Search for the cell housing the specified text and yield its (x, y) center coordinate. 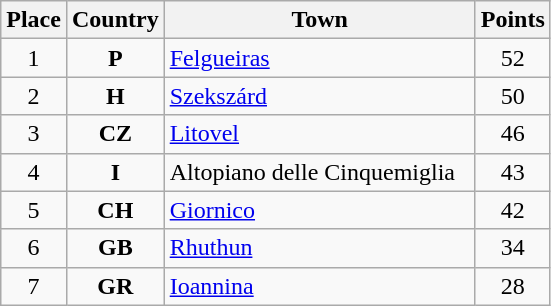
GB (115, 248)
52 (512, 58)
Giornico (320, 210)
Litovel (320, 134)
Altopiano delle Cinquemiglia (320, 172)
28 (512, 286)
34 (512, 248)
CZ (115, 134)
Felgueiras (320, 58)
4 (34, 172)
Place (34, 20)
50 (512, 96)
P (115, 58)
3 (34, 134)
43 (512, 172)
Szekszárd (320, 96)
CH (115, 210)
1 (34, 58)
2 (34, 96)
46 (512, 134)
Ioannina (320, 286)
42 (512, 210)
H (115, 96)
I (115, 172)
Rhuthun (320, 248)
GR (115, 286)
5 (34, 210)
7 (34, 286)
Town (320, 20)
Points (512, 20)
Country (115, 20)
6 (34, 248)
